Provide the [X, Y] coordinate of the cell's center where the given text is located.  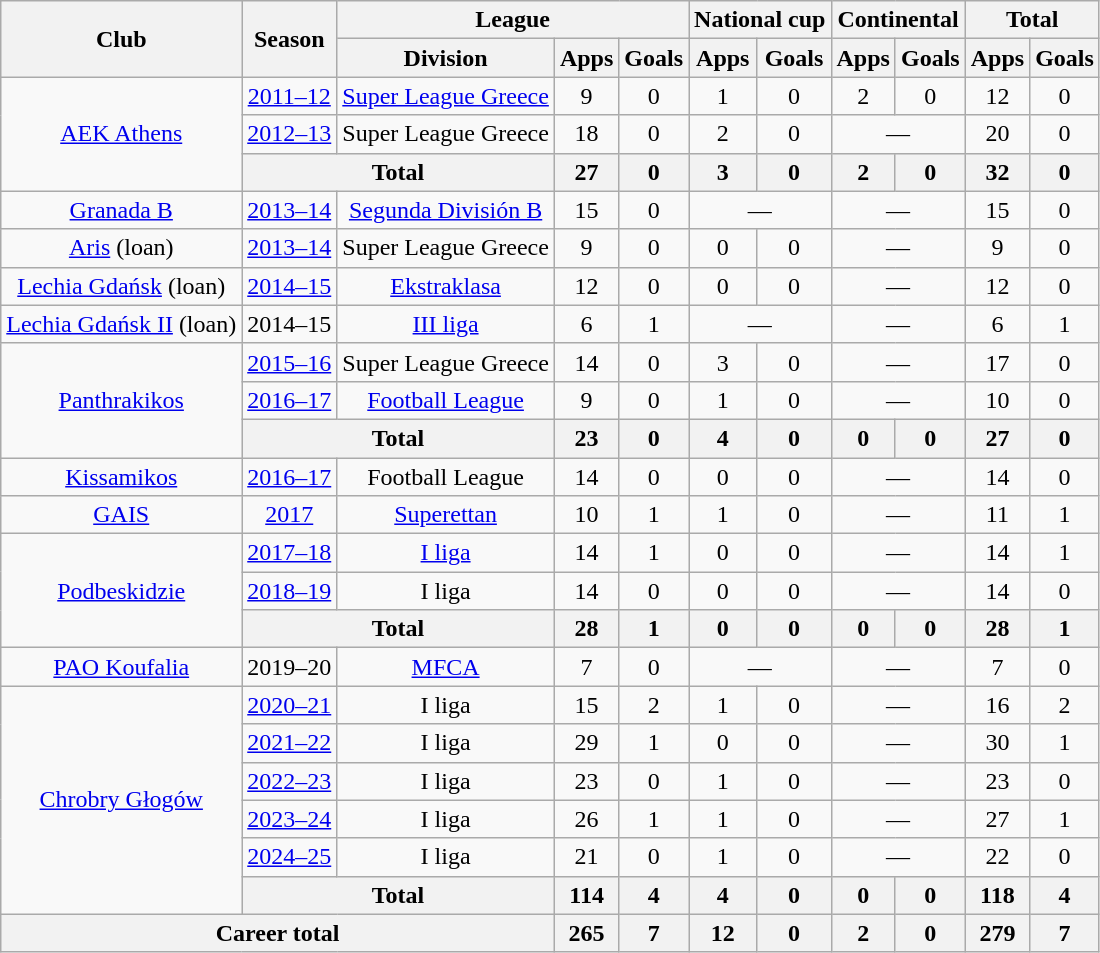
National cup [760, 20]
2017 [290, 515]
118 [997, 895]
League [513, 20]
16 [997, 705]
20 [997, 134]
Ekstraklasa [446, 286]
26 [586, 819]
2024–25 [290, 857]
Continental [898, 20]
Panthrakikos [122, 400]
22 [997, 857]
III liga [446, 324]
Superettan [446, 515]
2022–23 [290, 781]
17 [997, 362]
AEK Athens [122, 134]
2011–12 [290, 96]
Podbeskidzie [122, 591]
2017–18 [290, 553]
MFCA [446, 667]
PAO Koufalia [122, 667]
Career total [278, 933]
GAIS [122, 515]
Segunda División B [446, 210]
Chrobry Głogów [122, 800]
265 [586, 933]
30 [997, 743]
279 [997, 933]
29 [586, 743]
11 [997, 515]
Aris (loan) [122, 248]
Club [122, 39]
2019–20 [290, 667]
Kissamikos [122, 477]
32 [997, 172]
114 [586, 895]
2021–22 [290, 743]
2015–16 [290, 362]
2020–21 [290, 705]
Lechia Gdańsk II (loan) [122, 324]
2023–24 [290, 819]
Granada B [122, 210]
Lechia Gdańsk (loan) [122, 286]
2012–13 [290, 134]
18 [586, 134]
Season [290, 39]
2018–19 [290, 591]
Division [446, 58]
21 [586, 857]
